Search for the cell housing the specified text and yield its (X, Y) center coordinate. 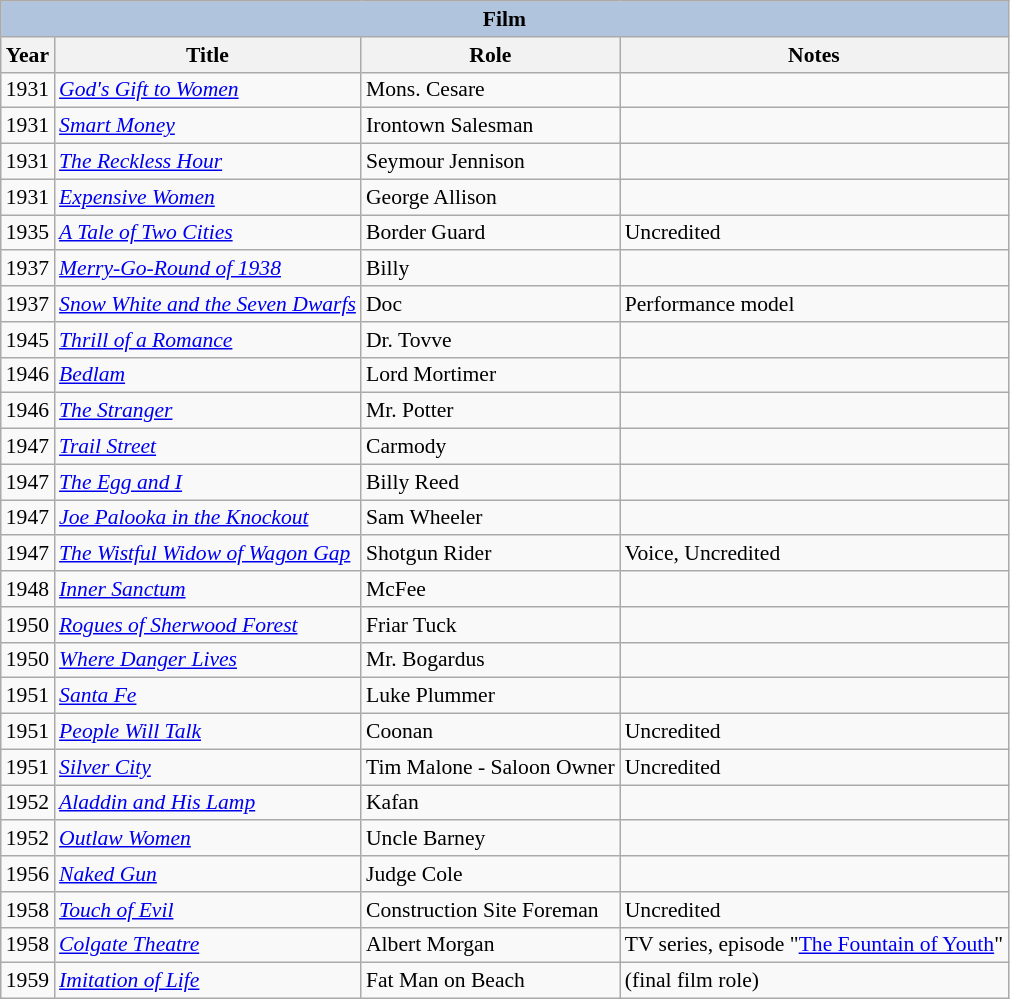
The Stranger (208, 411)
The Reckless Hour (208, 162)
Friar Tuck (490, 625)
Tim Malone - Saloon Owner (490, 767)
(final film role) (814, 981)
Snow White and the Seven Dwarfs (208, 304)
Role (490, 55)
Merry-Go-Round of 1938 (208, 269)
Doc (490, 304)
Outlaw Women (208, 839)
1945 (28, 340)
George Allison (490, 197)
Bedlam (208, 375)
Mons. Cesare (490, 90)
1959 (28, 981)
Rogues of Sherwood Forest (208, 625)
Naked Gun (208, 874)
The Egg and I (208, 482)
Shotgun Rider (490, 554)
Albert Morgan (490, 945)
Billy Reed (490, 482)
Joe Palooka in the Knockout (208, 518)
Notes (814, 55)
Santa Fe (208, 696)
TV series, episode "The Fountain of Youth" (814, 945)
Carmody (490, 447)
Year (28, 55)
Trail Street (208, 447)
Imitation of Life (208, 981)
Lord Mortimer (490, 375)
Border Guard (490, 233)
Aladdin and His Lamp (208, 803)
Performance model (814, 304)
1956 (28, 874)
Dr. Tovve (490, 340)
1948 (28, 589)
Coonan (490, 732)
Film (504, 19)
Uncle Barney (490, 839)
1935 (28, 233)
Where Danger Lives (208, 660)
Billy (490, 269)
Touch of Evil (208, 910)
McFee (490, 589)
Sam Wheeler (490, 518)
Smart Money (208, 126)
A Tale of Two Cities (208, 233)
Seymour Jennison (490, 162)
God's Gift to Women (208, 90)
Construction Site Foreman (490, 910)
Thrill of a Romance (208, 340)
Luke Plummer (490, 696)
Fat Man on Beach (490, 981)
The Wistful Widow of Wagon Gap (208, 554)
Mr. Potter (490, 411)
Irontown Salesman (490, 126)
Inner Sanctum (208, 589)
Expensive Women (208, 197)
Voice, Uncredited (814, 554)
Kafan (490, 803)
Silver City (208, 767)
Title (208, 55)
Judge Cole (490, 874)
People Will Talk (208, 732)
Mr. Bogardus (490, 660)
Colgate Theatre (208, 945)
